Capture the cell that displays the provided text and extract its (X, Y) central coordinate. 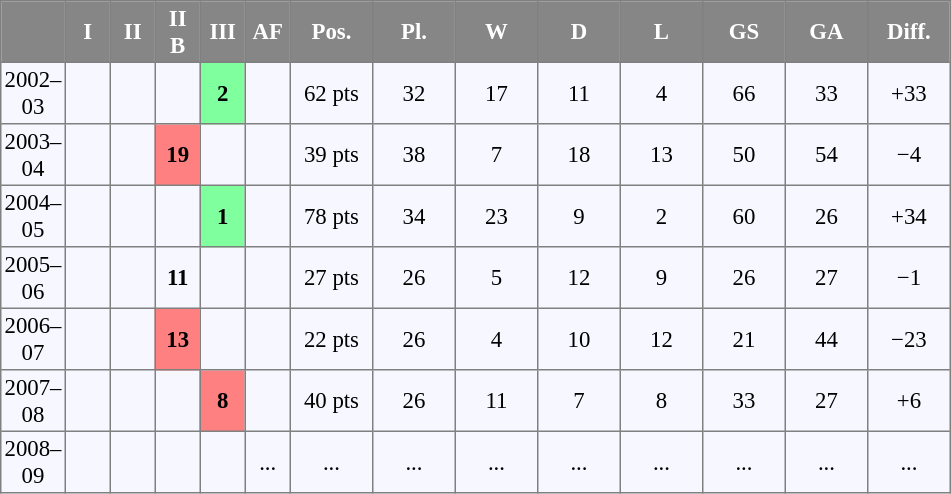
2004–05 (33, 216)
−23 (909, 339)
GA (826, 32)
78 pts (331, 216)
2005–06 (33, 278)
II B (178, 32)
Diff. (909, 32)
−4 (909, 155)
2008–09 (33, 462)
1 (222, 216)
19 (178, 155)
II (132, 32)
+6 (909, 401)
22 pts (331, 339)
+33 (909, 93)
18 (579, 155)
66 (744, 93)
−1 (909, 278)
17 (496, 93)
Pl. (414, 32)
27 pts (331, 278)
60 (744, 216)
62 pts (331, 93)
54 (826, 155)
34 (414, 216)
2002–03 (33, 93)
I (88, 32)
32 (414, 93)
23 (496, 216)
Pos. (331, 32)
44 (826, 339)
GS (744, 32)
50 (744, 155)
L (661, 32)
10 (579, 339)
38 (414, 155)
III (222, 32)
AF (268, 32)
2003–04 (33, 155)
39 pts (331, 155)
40 pts (331, 401)
2006–07 (33, 339)
2007–08 (33, 401)
+34 (909, 216)
D (579, 32)
5 (496, 278)
W (496, 32)
21 (744, 339)
